Find where the given text appears and provide that cell's center as [x, y] coordinate. 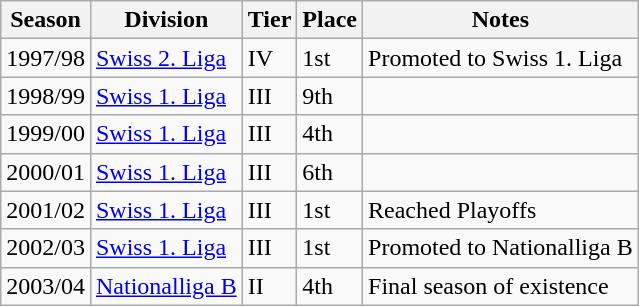
Reached Playoffs [501, 210]
Place [330, 20]
Tier [270, 20]
2002/03 [46, 248]
II [270, 286]
IV [270, 58]
Season [46, 20]
6th [330, 172]
9th [330, 96]
Nationalliga B [166, 286]
1999/00 [46, 134]
Division [166, 20]
1997/98 [46, 58]
Promoted to Nationalliga B [501, 248]
2000/01 [46, 172]
Promoted to Swiss 1. Liga [501, 58]
Swiss 2. Liga [166, 58]
Final season of existence [501, 286]
2003/04 [46, 286]
2001/02 [46, 210]
1998/99 [46, 96]
Notes [501, 20]
